Capture the cell that displays the provided text and extract its [x, y] central coordinate. 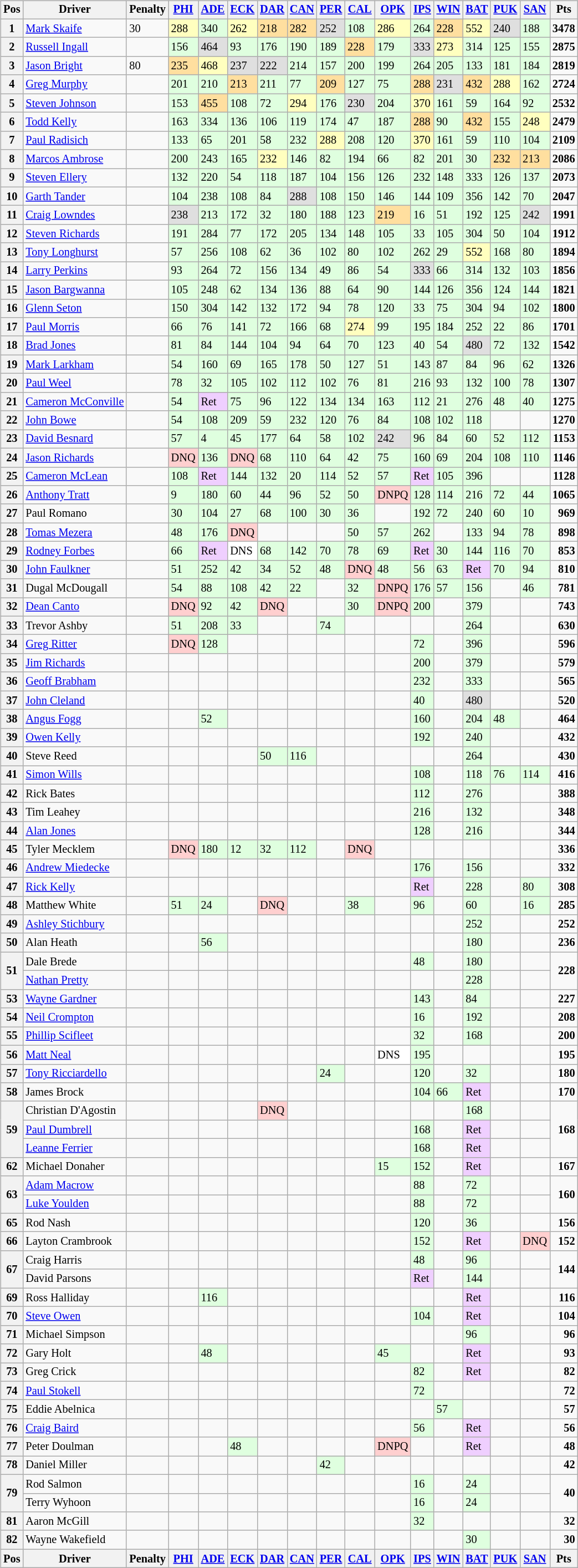
Matthew White [74, 905]
1326 [564, 364]
Luke Youlden [74, 1204]
Marcos Ambrose [74, 159]
Larry Perkins [74, 271]
Brad Jones [74, 345]
41 [12, 775]
Ross Halliday [74, 1297]
174 [331, 122]
2479 [564, 122]
Paul Morris [74, 327]
Dean Canto [74, 607]
43 [12, 812]
53 [12, 999]
1307 [564, 383]
7 [12, 140]
Rodney Forbes [74, 551]
Geoff Brabham [74, 681]
191 [183, 234]
25 [12, 476]
13 [12, 252]
194 [360, 159]
Leanne Ferrier [74, 1148]
520 [564, 700]
31 [12, 588]
137 [535, 178]
211 [272, 84]
Peter Doulman [74, 1447]
79 [12, 1493]
1856 [564, 271]
3478 [564, 28]
181 [505, 66]
David Parsons [74, 1279]
898 [564, 532]
119 [302, 122]
37 [12, 700]
286 [392, 28]
1146 [564, 457]
122 [302, 401]
14 [12, 271]
157 [331, 66]
1701 [564, 327]
Paul Weel [74, 383]
28 [12, 532]
166 [302, 327]
227 [564, 999]
Greg Ritter [74, 644]
2073 [564, 178]
35 [12, 663]
103 [535, 271]
336 [564, 849]
67 [12, 1270]
190 [302, 47]
Daniel Miller [74, 1465]
2875 [564, 47]
Paul Romano [74, 513]
Dugal McDougall [74, 588]
1065 [564, 495]
1991 [564, 215]
167 [564, 1167]
2724 [564, 84]
274 [360, 327]
Wayne Gardner [74, 999]
969 [564, 513]
Todd Kelly [74, 122]
26 [12, 495]
Craig Baird [74, 1428]
2 [12, 47]
230 [360, 103]
Greg Crick [74, 1372]
Craig Lowndes [74, 215]
Paul Radisich [74, 140]
285 [564, 905]
141 [242, 327]
1128 [564, 476]
Jason Richards [74, 457]
430 [564, 756]
18 [12, 345]
810 [564, 569]
Layton Crambrook [74, 1241]
284 [213, 234]
2047 [564, 196]
11 [12, 215]
Steven Johnson [74, 103]
Simon Wills [74, 775]
23 [12, 439]
162 [535, 84]
Mark Skaife [74, 28]
Dale Brede [74, 961]
Matt Neal [74, 1055]
6 [12, 122]
214 [302, 66]
71 [12, 1335]
106 [272, 122]
Rod Nash [74, 1223]
468 [213, 66]
273 [449, 47]
Angus Fogg [74, 719]
Wayne Wakefield [74, 1540]
Terry Wyhoon [74, 1503]
416 [564, 775]
John Faulkner [74, 569]
Steven Ellery [74, 178]
Gary Holt [74, 1353]
1 [12, 28]
344 [564, 831]
Paul Dumbrell [74, 1129]
294 [302, 103]
743 [564, 607]
Alan Heath [74, 943]
565 [564, 681]
Cameron McConville [74, 401]
177 [272, 439]
Nathan Pretty [74, 980]
153 [183, 103]
Greg Murphy [74, 84]
222 [272, 66]
2086 [564, 159]
218 [272, 28]
455 [213, 103]
170 [564, 1092]
Rick Kelly [74, 887]
Owen Kelly [74, 737]
3 [12, 66]
5 [12, 103]
189 [331, 47]
Garth Tander [74, 196]
Adam Macrow [74, 1185]
Jim Richards [74, 663]
Tyler Mecklem [74, 849]
1800 [564, 308]
596 [564, 644]
Rick Bates [74, 793]
Steve Owen [74, 1316]
Tomas Mezera [74, 532]
Jason Bargwanna [74, 289]
Eddie Abelnica [74, 1409]
Christian D'Agostin [74, 1111]
1821 [564, 289]
87 [449, 364]
Jason Bright [74, 66]
179 [392, 47]
8 [12, 159]
Anthony Tratt [74, 495]
388 [564, 793]
17 [12, 327]
55 [12, 1036]
109 [449, 196]
James Brock [74, 1092]
99 [392, 327]
Glenn Seton [74, 308]
332 [564, 868]
210 [213, 84]
Phillip Scifleet [74, 1036]
Michael Simpson [74, 1335]
256 [213, 252]
282 [302, 28]
340 [213, 28]
1270 [564, 420]
1275 [564, 401]
19 [12, 364]
348 [564, 812]
220 [213, 178]
Neil Crompton [74, 1017]
178 [302, 364]
199 [392, 66]
334 [213, 122]
Russell Ingall [74, 47]
2109 [564, 140]
John Bowe [74, 420]
2819 [564, 66]
781 [564, 588]
243 [213, 159]
Rod Salmon [74, 1484]
Aaron McGill [74, 1521]
235 [183, 66]
1912 [564, 234]
Craig Harris [74, 1260]
1153 [564, 439]
Ashley Stichbury [74, 924]
Steven Richards [74, 234]
Tony Longhurst [74, 252]
236 [564, 943]
David Besnard [74, 439]
73 [12, 1372]
231 [449, 84]
579 [564, 663]
Steve Reed [74, 756]
Michael Donaher [74, 1167]
853 [564, 551]
Paul Stokell [74, 1391]
39 [12, 737]
2532 [564, 103]
Andrew Miedecke [74, 868]
John Cleland [74, 700]
630 [564, 625]
Mark Larkham [74, 364]
164 [505, 103]
Cameron McLean [74, 476]
Alan Jones [74, 831]
1542 [564, 345]
1894 [564, 252]
Trevor Ashby [74, 625]
237 [242, 66]
124 [505, 289]
308 [564, 887]
Tony Ricciardello [74, 1073]
219 [392, 215]
Tim Leahey [74, 812]
